Identify which cell holds the provided text, then report its [x, y] central coordinate. 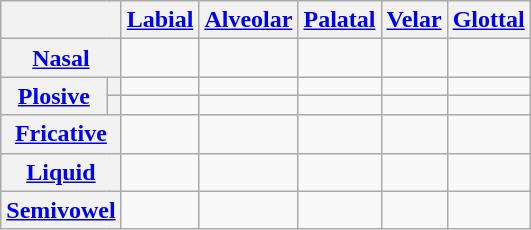
Fricative [61, 134]
Glottal [488, 20]
Plosive [54, 96]
Labial [160, 20]
Semivowel [61, 210]
Alveolar [248, 20]
Velar [414, 20]
Liquid [61, 172]
Nasal [61, 58]
Palatal [340, 20]
